Detect which cell encompasses the target text, then output its (x, y) center coordinate. 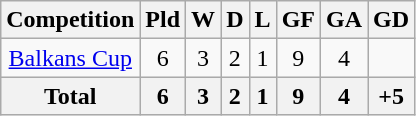
Total (70, 96)
+5 (392, 96)
D (235, 20)
Balkans Cup (70, 58)
Pld (163, 20)
L (262, 20)
GF (298, 20)
GA (344, 20)
GD (392, 20)
Competition (70, 20)
W (204, 20)
